Scan for the cell matching the given text and deliver its [x, y] coordinate at center. 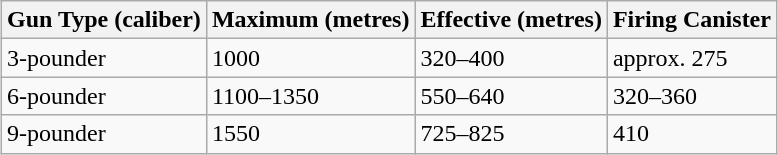
Maximum (metres) [310, 20]
approx. 275 [692, 58]
1550 [310, 134]
Firing Canister [692, 20]
725–825 [512, 134]
3-pounder [104, 58]
Gun Type (caliber) [104, 20]
320–400 [512, 58]
410 [692, 134]
6-pounder [104, 96]
1100–1350 [310, 96]
320–360 [692, 96]
550–640 [512, 96]
1000 [310, 58]
Effective (metres) [512, 20]
9-pounder [104, 134]
